Return [X, Y] of the center of cell containing provided text 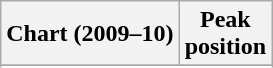
Chart (2009–10) [90, 34]
Peakposition [225, 34]
